Locate the cell with the specified text and output its [X, Y] center coordinate. 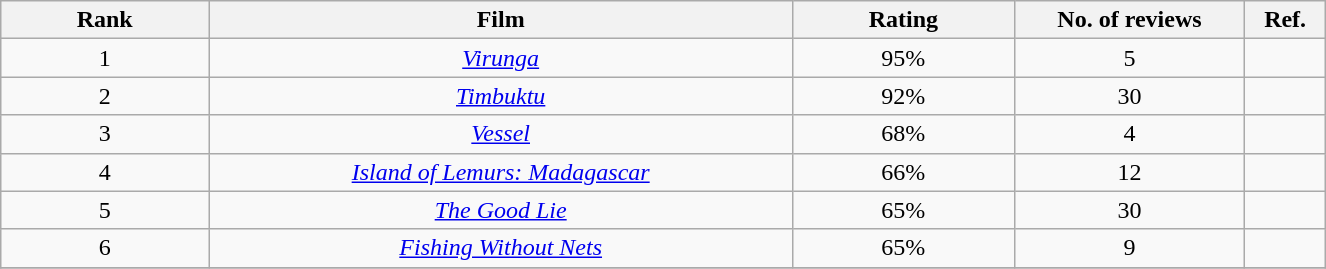
Rank [104, 20]
Island of Lemurs: Madagascar [500, 172]
68% [903, 134]
Ref. [1284, 20]
12 [1130, 172]
Timbuktu [500, 96]
The Good Lie [500, 210]
Film [500, 20]
Fishing Without Nets [500, 248]
2 [104, 96]
Vessel [500, 134]
Rating [903, 20]
92% [903, 96]
95% [903, 58]
66% [903, 172]
1 [104, 58]
9 [1130, 248]
6 [104, 248]
No. of reviews [1130, 20]
3 [104, 134]
Virunga [500, 58]
